Scan for the cell matching the given text and deliver its [X, Y] coordinate at center. 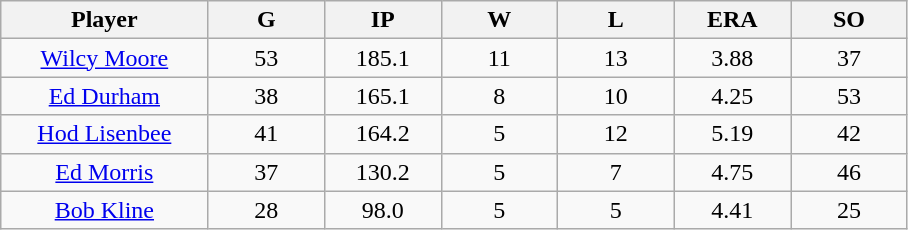
ERA [732, 20]
4.41 [732, 210]
8 [500, 96]
5.19 [732, 134]
Ed Durham [104, 96]
Hod Lisenbee [104, 134]
185.1 [382, 58]
L [616, 20]
130.2 [382, 172]
SO [850, 20]
13 [616, 58]
Player [104, 20]
3.88 [732, 58]
W [500, 20]
165.1 [382, 96]
7 [616, 172]
42 [850, 134]
11 [500, 58]
Ed Morris [104, 172]
12 [616, 134]
Bob Kline [104, 210]
4.25 [732, 96]
164.2 [382, 134]
98.0 [382, 210]
25 [850, 210]
38 [266, 96]
46 [850, 172]
28 [266, 210]
10 [616, 96]
41 [266, 134]
Wilcy Moore [104, 58]
4.75 [732, 172]
IP [382, 20]
G [266, 20]
